Search for the cell housing the specified text and yield its [x, y] center coordinate. 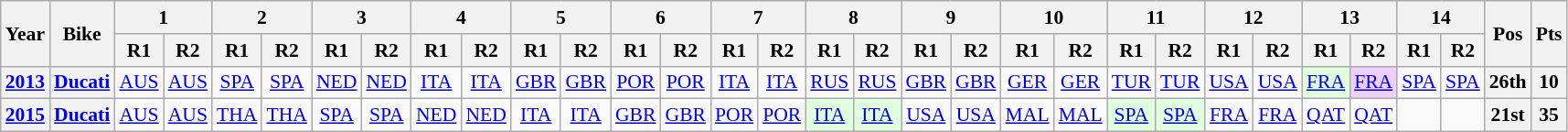
Bike [82, 33]
12 [1253, 17]
Pts [1549, 33]
7 [758, 17]
13 [1349, 17]
21st [1509, 115]
9 [951, 17]
14 [1441, 17]
5 [561, 17]
26th [1509, 82]
6 [660, 17]
11 [1156, 17]
Year [26, 33]
2 [261, 17]
4 [461, 17]
Pos [1509, 33]
8 [853, 17]
2015 [26, 115]
1 [163, 17]
3 [362, 17]
2013 [26, 82]
35 [1549, 115]
